Detect which cell encompasses the target text, then output its [x, y] center coordinate. 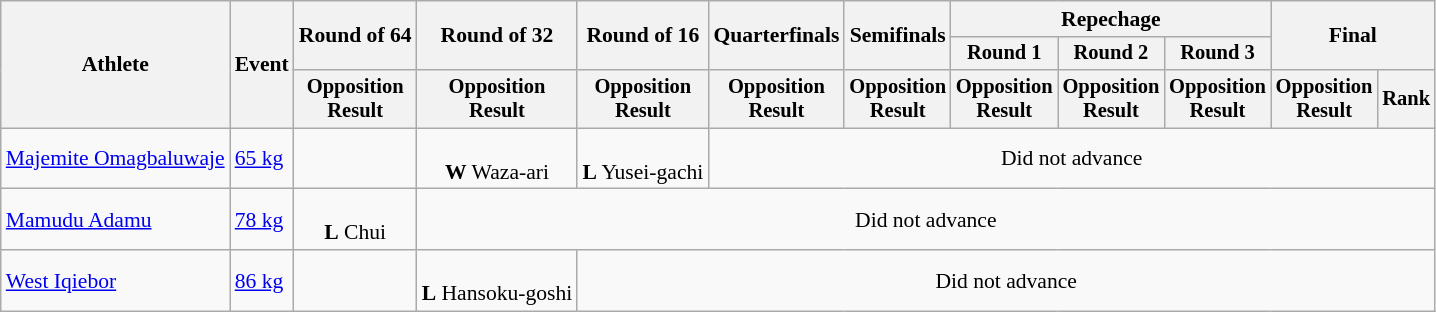
Event [262, 64]
Rank [1406, 99]
L Yusei-gachi [642, 158]
L Hansoku-goshi [498, 280]
Round 2 [1112, 54]
Majemite Omagbaluwaje [116, 158]
Round of 64 [356, 36]
Round of 32 [498, 36]
Repechage [1111, 19]
Round 3 [1218, 54]
West Iqiebor [116, 280]
W Waza-ari [498, 158]
Quarterfinals [776, 36]
Mamudu Adamu [116, 220]
Final [1353, 36]
Semifinals [898, 36]
86 kg [262, 280]
L Chui [356, 220]
65 kg [262, 158]
78 kg [262, 220]
Round of 16 [642, 36]
Round 1 [1004, 54]
Athlete [116, 64]
